Pinpoint the cell where the given text exists, returning its [x, y] midpoint coordinate. 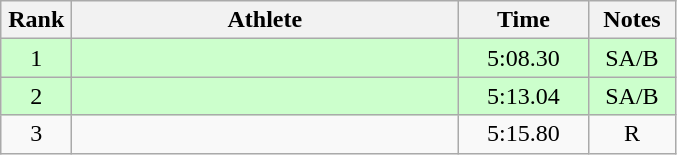
3 [36, 134]
Rank [36, 20]
5:15.80 [524, 134]
Notes [632, 20]
Athlete [265, 20]
1 [36, 58]
R [632, 134]
5:13.04 [524, 96]
Time [524, 20]
2 [36, 96]
5:08.30 [524, 58]
